Search for the cell housing the specified text and yield its [x, y] center coordinate. 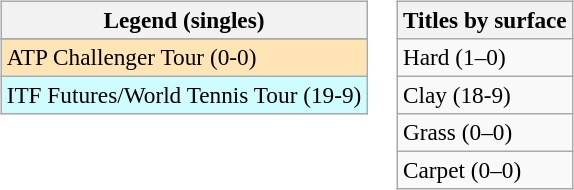
Titles by surface [486, 20]
Legend (singles) [184, 20]
Carpet (0–0) [486, 171]
ITF Futures/World Tennis Tour (19-9) [184, 95]
ATP Challenger Tour (0-0) [184, 57]
Grass (0–0) [486, 133]
Clay (18-9) [486, 95]
Hard (1–0) [486, 57]
